Determine the (x, y) coordinate at the center of the cell enclosing the given text.  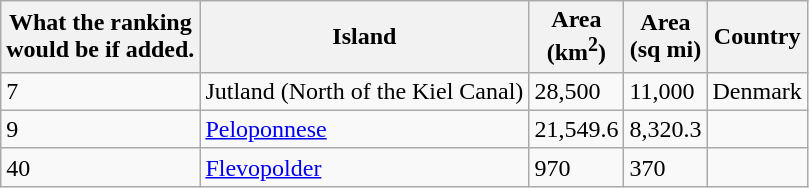
7 (100, 91)
11,000 (666, 91)
40 (100, 167)
Peloponnese (364, 129)
370 (666, 167)
28,500 (576, 91)
What the rankingwould be if added. (100, 37)
8,320.3 (666, 129)
Area(sq mi) (666, 37)
Area(km2) (576, 37)
970 (576, 167)
9 (100, 129)
Flevopolder (364, 167)
Denmark (757, 91)
Country (757, 37)
Jutland (North of the Kiel Canal) (364, 91)
21,549.6 (576, 129)
Island (364, 37)
